Capture the cell that displays the provided text and extract its [X, Y] central coordinate. 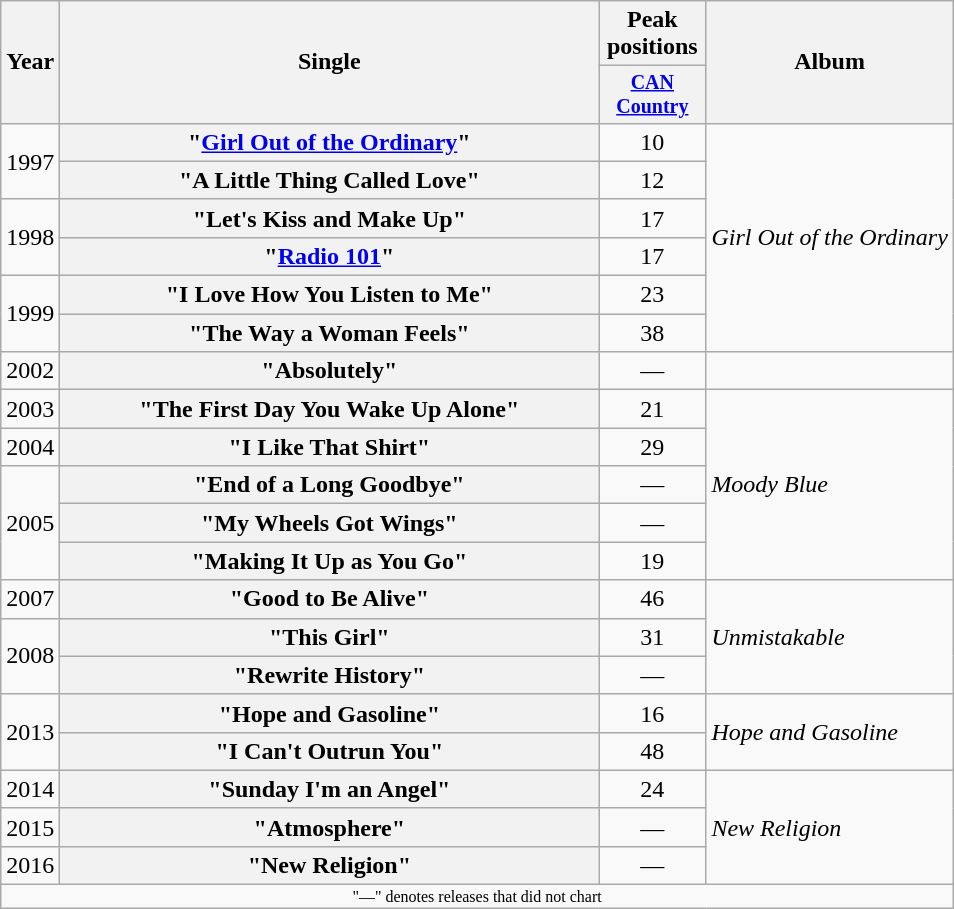
Girl Out of the Ordinary [830, 237]
"I Can't Outrun You" [330, 751]
New Religion [830, 827]
CAN Country [652, 94]
23 [652, 295]
29 [652, 447]
1997 [30, 161]
"The First Day You Wake Up Alone" [330, 409]
24 [652, 789]
"End of a Long Goodbye" [330, 485]
38 [652, 333]
2005 [30, 523]
Hope and Gasoline [830, 732]
Unmistakable [830, 637]
"Rewrite History" [330, 675]
1999 [30, 314]
"I Love How You Listen to Me" [330, 295]
"My Wheels Got Wings" [330, 523]
2013 [30, 732]
"New Religion" [330, 865]
2008 [30, 656]
2004 [30, 447]
"I Like That Shirt" [330, 447]
48 [652, 751]
Peak positions [652, 34]
"Good to Be Alive" [330, 599]
31 [652, 637]
Moody Blue [830, 485]
2015 [30, 827]
10 [652, 142]
Album [830, 62]
2003 [30, 409]
Year [30, 62]
2002 [30, 371]
21 [652, 409]
"—" denotes releases that did not chart [478, 897]
"Hope and Gasoline" [330, 713]
Single [330, 62]
"The Way a Woman Feels" [330, 333]
"Atmosphere" [330, 827]
2007 [30, 599]
2014 [30, 789]
19 [652, 561]
"Girl Out of the Ordinary" [330, 142]
"A Little Thing Called Love" [330, 180]
"This Girl" [330, 637]
"Radio 101" [330, 256]
46 [652, 599]
2016 [30, 865]
1998 [30, 237]
"Making It Up as You Go" [330, 561]
"Absolutely" [330, 371]
"Let's Kiss and Make Up" [330, 218]
12 [652, 180]
"Sunday I'm an Angel" [330, 789]
16 [652, 713]
